From the cell containing the given text, extract its center point as [X, Y] coordinate. 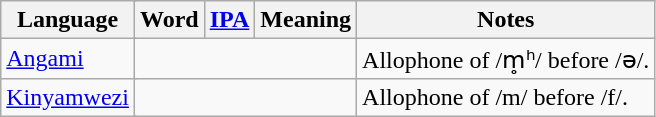
Notes [506, 20]
Allophone of /m̥ʰ/ before /ə/. [506, 59]
Word [169, 20]
Language [68, 20]
Meaning [306, 20]
Allophone of /m/ before /f/. [506, 97]
Kinyamwezi [68, 97]
IPA [230, 20]
Angami [68, 59]
